Return [x, y] of the center of cell containing provided text 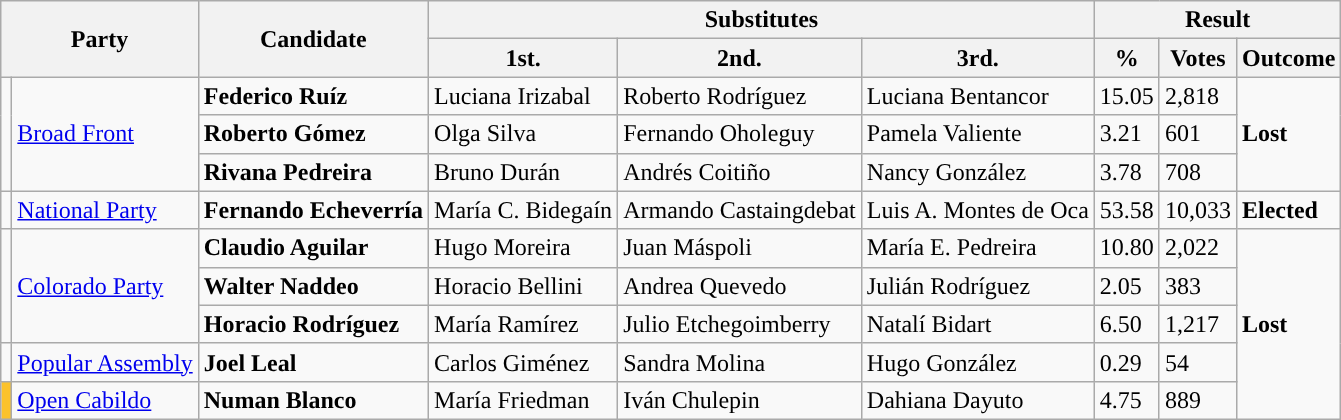
Rivana Pedreira [313, 172]
2.05 [1126, 286]
Horacio Rodríguez [313, 324]
% [1126, 58]
Juan Máspoli [740, 248]
Joel Leal [313, 362]
Hugo González [978, 362]
53.58 [1126, 210]
Carlos Giménez [524, 362]
Candidate [313, 39]
Elected [1288, 210]
María Ramírez [524, 324]
3.78 [1126, 172]
Roberto Rodríguez [740, 96]
Olga Silva [524, 134]
0.29 [1126, 362]
Natalí Bidart [978, 324]
6.50 [1126, 324]
2nd. [740, 58]
889 [1198, 400]
10,033 [1198, 210]
4.75 [1126, 400]
Luis A. Montes de Oca [978, 210]
Armando Castaingdebat [740, 210]
Numan Blanco [313, 400]
National Party [105, 210]
Hugo Moreira [524, 248]
María C. Bidegaín [524, 210]
Nancy González [978, 172]
Party [100, 39]
601 [1198, 134]
Luciana Bentancor [978, 96]
1,217 [1198, 324]
Federico Ruíz [313, 96]
Outcome [1288, 58]
3.21 [1126, 134]
Horacio Bellini [524, 286]
Popular Assembly [105, 362]
Pamela Valiente [978, 134]
54 [1198, 362]
María E. Pedreira [978, 248]
Sandra Molina [740, 362]
Julián Rodríguez [978, 286]
Roberto Gómez [313, 134]
María Friedman [524, 400]
Colorado Party [105, 286]
Votes [1198, 58]
Fernando Oholeguy [740, 134]
383 [1198, 286]
Andrea Quevedo [740, 286]
708 [1198, 172]
Dahiana Dayuto [978, 400]
Andrés Coitiño [740, 172]
1st. [524, 58]
Result [1217, 20]
10.80 [1126, 248]
Claudio Aguilar [313, 248]
Substitutes [762, 20]
3rd. [978, 58]
Open Cabildo [105, 400]
Bruno Durán [524, 172]
Julio Etchegoimberry [740, 324]
Iván Chulepin [740, 400]
Broad Front [105, 134]
Fernando Echeverría [313, 210]
15.05 [1126, 96]
2,818 [1198, 96]
2,022 [1198, 248]
Luciana Irizabal [524, 96]
Walter Naddeo [313, 286]
